Pinpoint the cell where the given text exists, returning its [X, Y] midpoint coordinate. 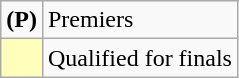
Qualified for finals [140, 58]
(P) [22, 20]
Premiers [140, 20]
